Detect which cell encompasses the target text, then output its [X, Y] center coordinate. 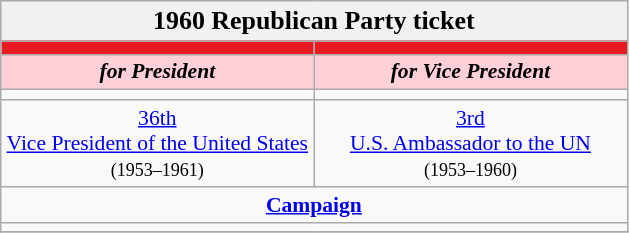
for President [158, 72]
3rdU.S. Ambassador to the UN(1953–1960) [470, 144]
for Vice President [470, 72]
36thVice President of the United States(1953–1961) [158, 144]
Campaign [314, 205]
1960 Republican Party ticket [314, 21]
